Scan for the cell matching the given text and deliver its (x, y) coordinate at center. 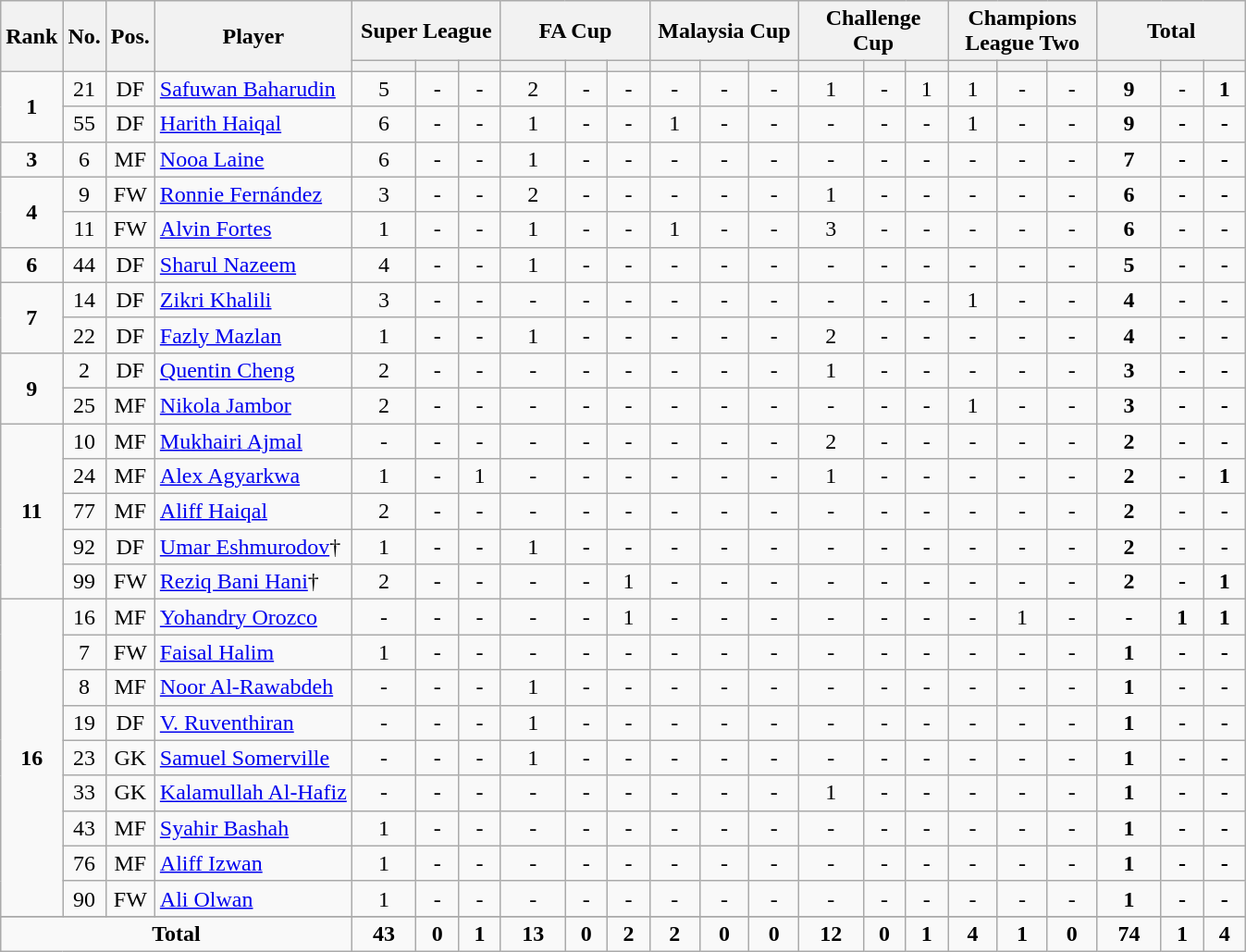
23 (84, 758)
33 (84, 793)
13 (533, 933)
Champions League Two (1023, 31)
Malaysia Cup (723, 31)
25 (84, 405)
77 (84, 512)
No. (84, 36)
Rank (31, 36)
V. Ruventhiran (253, 723)
Alex Agyarkwa (253, 476)
Aliff Izwan (253, 863)
Zikri Khalili (253, 300)
Kalamullah Al-Hafiz (253, 793)
55 (84, 124)
Mukhairi Ajmal (253, 441)
Safuwan Baharudin (253, 89)
Ronnie Fernández (253, 194)
Super League (426, 31)
76 (84, 863)
Nooa Laine (253, 159)
74 (1129, 933)
Player (253, 36)
Ali Olwan (253, 898)
Pos. (130, 36)
Syahir Bashah (253, 828)
92 (84, 547)
90 (84, 898)
FA Cup (575, 31)
Challenge Cup (873, 31)
21 (84, 89)
10 (84, 441)
8 (84, 687)
12 (832, 933)
Reziq Bani Hani† (253, 582)
Umar Eshmurodov† (253, 547)
Faisal Halim (253, 652)
24 (84, 476)
Fazly Mazlan (253, 335)
14 (84, 300)
Noor Al-Rawabdeh (253, 687)
Yohandry Orozco (253, 617)
Harith Haiqal (253, 124)
Sharul Nazeem (253, 265)
Aliff Haiqal (253, 512)
Quentin Cheng (253, 370)
22 (84, 335)
99 (84, 582)
Nikola Jambor (253, 405)
44 (84, 265)
19 (84, 723)
Alvin Fortes (253, 229)
Samuel Somerville (253, 758)
